Capture the cell that displays the provided text and extract its [x, y] central coordinate. 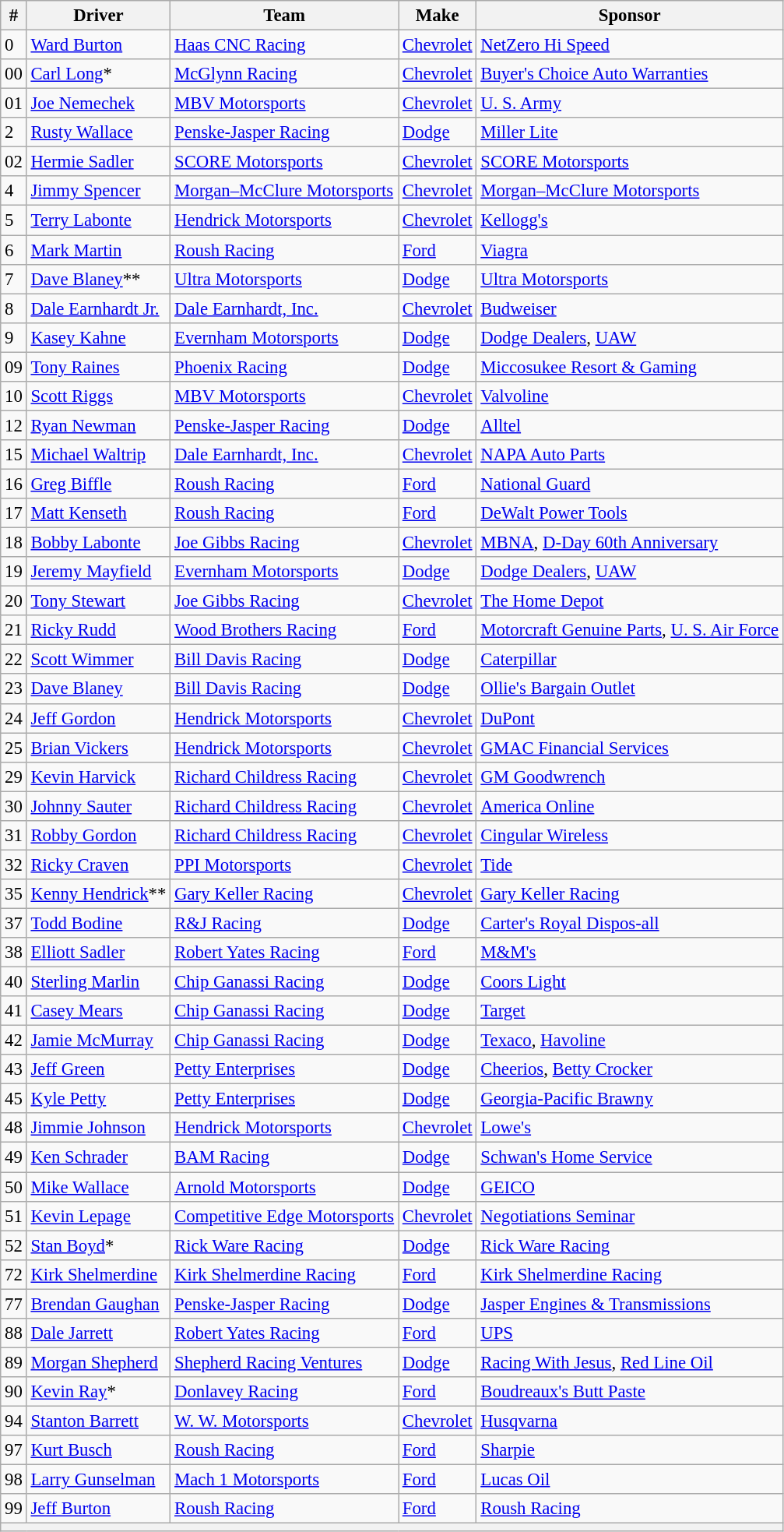
Coors Light [629, 982]
7 [14, 279]
Morgan Shepherd [98, 1362]
Jamie McMurray [98, 1041]
The Home Depot [629, 601]
01 [14, 104]
Miccosukee Resort & Gaming [629, 367]
20 [14, 601]
Wood Brothers Racing [285, 630]
Carl Long* [98, 74]
Lowe's [629, 1129]
8 [14, 308]
Dale Jarrett [98, 1333]
Todd Bodine [98, 923]
Phoenix Racing [285, 367]
Team [285, 16]
Dave Blaney** [98, 279]
Georgia-Pacific Brawny [629, 1099]
Ken Schrader [98, 1157]
NetZero Hi Speed [629, 45]
Jimmy Spencer [98, 191]
Joe Nemechek [98, 104]
17 [14, 513]
UPS [629, 1333]
97 [14, 1450]
41 [14, 1011]
Viagra [629, 250]
Johnny Sauter [98, 806]
77 [14, 1304]
51 [14, 1216]
Jimmie Johnson [98, 1129]
Ricky Craven [98, 865]
Alltel [629, 425]
Competitive Edge Motorsports [285, 1216]
Larry Gunselman [98, 1480]
35 [14, 894]
Bobby Labonte [98, 543]
30 [14, 806]
Carter's Royal Dispos-all [629, 923]
88 [14, 1333]
Shepherd Racing Ventures [285, 1362]
Make [438, 16]
49 [14, 1157]
NAPA Auto Parts [629, 455]
Sharpie [629, 1450]
Brian Vickers [98, 748]
09 [14, 367]
PPI Motorsports [285, 865]
# [14, 16]
Kyle Petty [98, 1099]
Michael Waltrip [98, 455]
Jeff Gordon [98, 718]
Haas CNC Racing [285, 45]
Cheerios, Betty Crocker [629, 1069]
Kevin Harvick [98, 777]
Greg Biffle [98, 484]
Ryan Newman [98, 425]
Stan Boyd* [98, 1245]
National Guard [629, 484]
Kevin Lepage [98, 1216]
00 [14, 74]
Dave Blaney [98, 689]
Jeremy Mayfield [98, 572]
10 [14, 396]
GM Goodwrench [629, 777]
94 [14, 1421]
Sterling Marlin [98, 982]
32 [14, 865]
Valvoline [629, 396]
29 [14, 777]
15 [14, 455]
DuPont [629, 718]
6 [14, 250]
Boudreaux's Butt Paste [629, 1392]
Kurt Busch [98, 1450]
52 [14, 1245]
Scott Wimmer [98, 660]
9 [14, 337]
Cingular Wireless [629, 836]
McGlynn Racing [285, 74]
Ward Burton [98, 45]
Hermie Sadler [98, 162]
W. W. Motorsports [285, 1421]
16 [14, 484]
Brendan Gaughan [98, 1304]
Kenny Hendrick** [98, 894]
GEICO [629, 1187]
Arnold Motorsports [285, 1187]
Ollie's Bargain Outlet [629, 689]
45 [14, 1099]
Motorcraft Genuine Parts, U. S. Air Force [629, 630]
2 [14, 132]
22 [14, 660]
Matt Kenseth [98, 513]
Tony Raines [98, 367]
U. S. Army [629, 104]
Kirk Shelmerdine [98, 1274]
Lucas Oil [629, 1480]
Robby Gordon [98, 836]
DeWalt Power Tools [629, 513]
Scott Riggs [98, 396]
43 [14, 1069]
Donlavey Racing [285, 1392]
M&M's [629, 953]
Mike Wallace [98, 1187]
Ricky Rudd [98, 630]
0 [14, 45]
Dale Earnhardt Jr. [98, 308]
31 [14, 836]
Stanton Barrett [98, 1421]
72 [14, 1274]
Jeff Burton [98, 1509]
Jasper Engines & Transmissions [629, 1304]
Driver [98, 16]
Kasey Kahne [98, 337]
98 [14, 1480]
Husqvarna [629, 1421]
Caterpillar [629, 660]
21 [14, 630]
Texaco, Havoline [629, 1041]
40 [14, 982]
23 [14, 689]
Schwan's Home Service [629, 1157]
24 [14, 718]
38 [14, 953]
5 [14, 220]
Tony Stewart [98, 601]
50 [14, 1187]
Jeff Green [98, 1069]
Mach 1 Motorsports [285, 1480]
Miller Lite [629, 132]
90 [14, 1392]
Rusty Wallace [98, 132]
America Online [629, 806]
37 [14, 923]
12 [14, 425]
89 [14, 1362]
GMAC Financial Services [629, 748]
Budweiser [629, 308]
19 [14, 572]
Target [629, 1011]
BAM Racing [285, 1157]
Terry Labonte [98, 220]
MBNA, D-Day 60th Anniversary [629, 543]
Kevin Ray* [98, 1392]
Racing With Jesus, Red Line Oil [629, 1362]
99 [14, 1509]
Tide [629, 865]
18 [14, 543]
Negotiations Seminar [629, 1216]
Sponsor [629, 16]
Mark Martin [98, 250]
R&J Racing [285, 923]
02 [14, 162]
48 [14, 1129]
4 [14, 191]
25 [14, 748]
Casey Mears [98, 1011]
Kellogg's [629, 220]
Elliott Sadler [98, 953]
42 [14, 1041]
Buyer's Choice Auto Warranties [629, 74]
